From the cell containing the given text, extract its center point as (X, Y) coordinate. 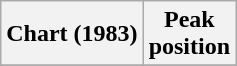
Peakposition (189, 34)
Chart (1983) (72, 34)
